Scan for the cell matching the given text and deliver its (X, Y) coordinate at center. 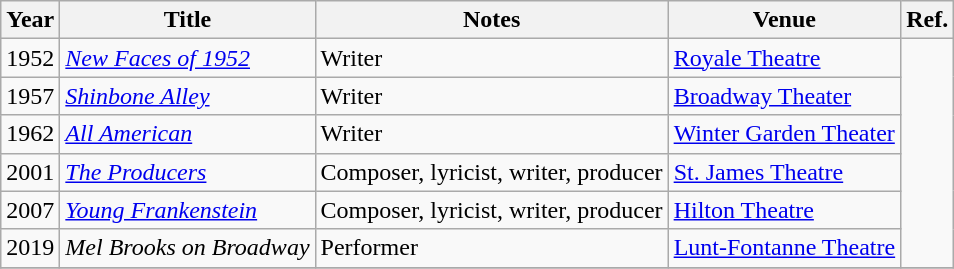
Venue (784, 20)
2001 (30, 172)
Shinbone Alley (188, 96)
New Faces of 1952 (188, 58)
Royale Theatre (784, 58)
Broadway Theater (784, 96)
Ref. (928, 20)
1962 (30, 134)
Hilton Theatre (784, 210)
All American (188, 134)
Lunt-Fontanne Theatre (784, 248)
2007 (30, 210)
2019 (30, 248)
St. James Theatre (784, 172)
1957 (30, 96)
Performer (492, 248)
Young Frankenstein (188, 210)
1952 (30, 58)
Mel Brooks on Broadway (188, 248)
Year (30, 20)
The Producers (188, 172)
Notes (492, 20)
Title (188, 20)
Winter Garden Theater (784, 134)
